Search for the cell housing the specified text and yield its (x, y) center coordinate. 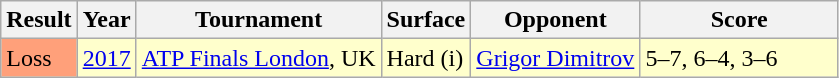
2017 (106, 58)
Surface (426, 20)
Hard (i) (426, 58)
Loss (39, 58)
ATP Finals London, UK (258, 58)
Year (106, 20)
Score (740, 20)
Opponent (556, 20)
Tournament (258, 20)
Grigor Dimitrov (556, 58)
Result (39, 20)
5–7, 6–4, 3–6 (740, 58)
